Detect which cell encompasses the target text, then output its (X, Y) center coordinate. 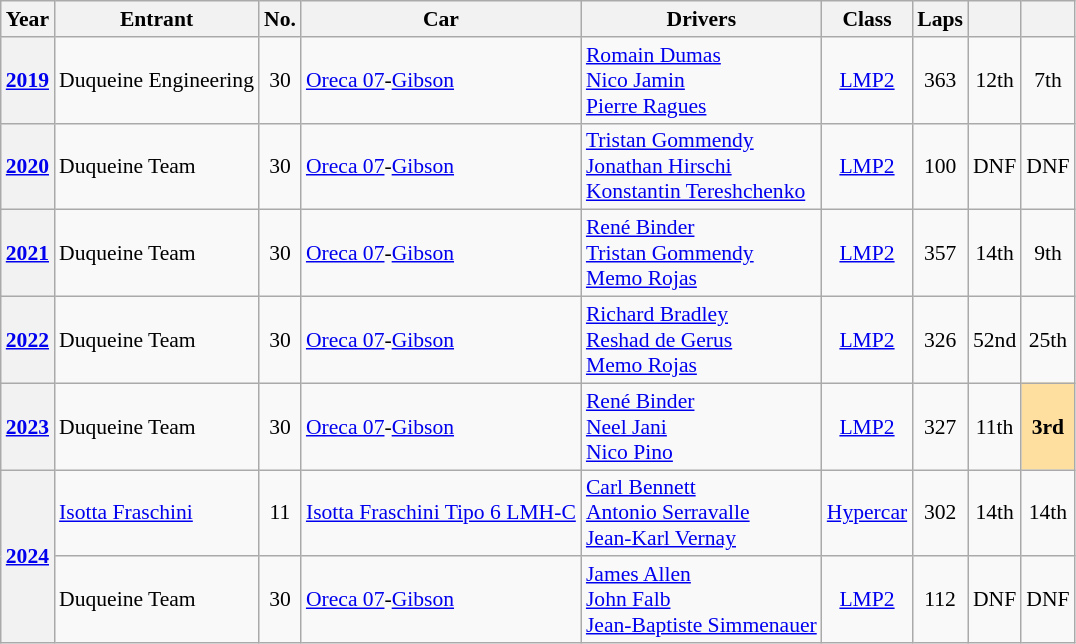
René Binder Tristan Gommendy Memo Rojas (702, 254)
302 (940, 514)
12th (994, 80)
Year (28, 19)
2019 (28, 80)
Class (867, 19)
2022 (28, 340)
Richard Bradley Reshad de Gerus Memo Rojas (702, 340)
357 (940, 254)
3rd (1048, 426)
2024 (28, 556)
Hypercar (867, 514)
100 (940, 166)
2023 (28, 426)
René Binder Neel Jani Nico Pino (702, 426)
Carl Bennett Antonio Serravalle Jean-Karl Vernay (702, 514)
326 (940, 340)
Isotta Fraschini (156, 514)
Duqueine Engineering (156, 80)
2021 (28, 254)
363 (940, 80)
11th (994, 426)
No. (280, 19)
52nd (994, 340)
Tristan Gommendy Jonathan Hirschi Konstantin Tereshchenko (702, 166)
9th (1048, 254)
25th (1048, 340)
Romain Dumas Nico Jamin Pierre Ragues (702, 80)
Laps (940, 19)
Isotta Fraschini Tipo 6 LMH-C (441, 514)
2020 (28, 166)
James Allen John Falb Jean-Baptiste Simmenauer (702, 600)
Drivers (702, 19)
11 (280, 514)
Entrant (156, 19)
Car (441, 19)
112 (940, 600)
327 (940, 426)
7th (1048, 80)
